Return the [X, Y] coordinate for the center point of the cell that contains the specified text.  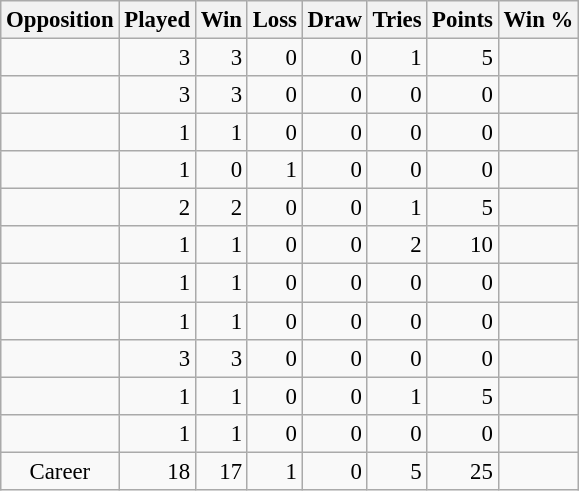
Draw [334, 20]
Opposition [60, 20]
Tries [397, 20]
Played [157, 20]
Loss [274, 20]
Points [462, 20]
Career [60, 471]
Win [221, 20]
17 [221, 471]
Win % [538, 20]
18 [157, 471]
25 [462, 471]
10 [462, 245]
